Determine the (x, y) coordinate at the center of the cell enclosing the given text.  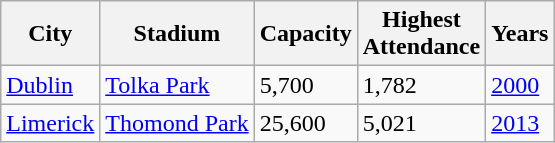
Thomond Park (177, 123)
2000 (520, 85)
Capacity (306, 34)
Dublin (50, 85)
Limerick (50, 123)
5,700 (306, 85)
HighestAttendance (421, 34)
Stadium (177, 34)
1,782 (421, 85)
Tolka Park (177, 85)
5,021 (421, 123)
Years (520, 34)
2013 (520, 123)
25,600 (306, 123)
City (50, 34)
